Scan for the cell matching the given text and deliver its (x, y) coordinate at center. 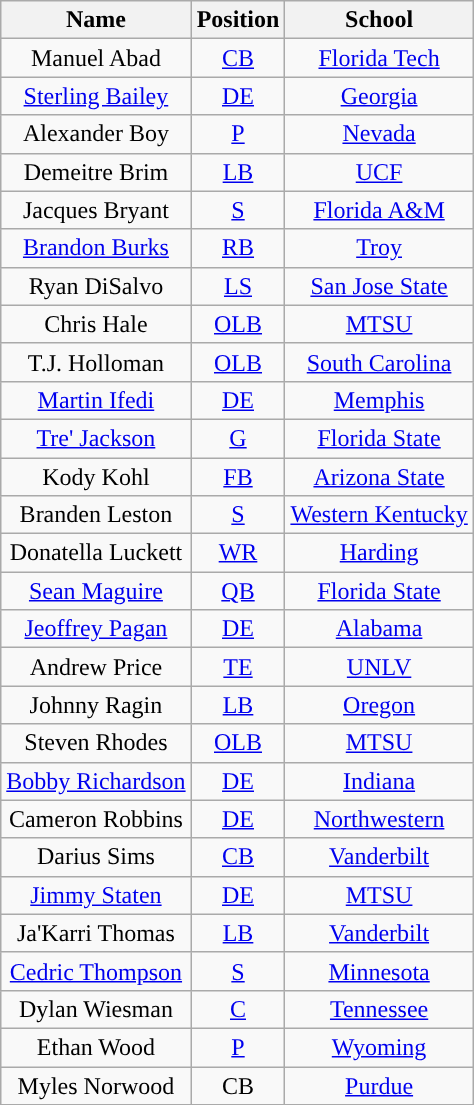
Cedric Thompson (96, 971)
Florida Tech (379, 58)
Minnesota (379, 971)
C (238, 1009)
Ryan DiSalvo (96, 286)
Florida A&M (379, 210)
Chris Hale (96, 324)
Demeitre Brim (96, 172)
Georgia (379, 96)
South Carolina (379, 362)
Alexander Boy (96, 134)
Tennessee (379, 1009)
Harding (379, 553)
Alabama (379, 629)
UNLV (379, 667)
Ja'Karri Thomas (96, 933)
School (379, 20)
Western Kentucky (379, 515)
Dylan Wiesman (96, 1009)
Manuel Abad (96, 58)
FB (238, 477)
QB (238, 591)
Oregon (379, 705)
Donatella Luckett (96, 553)
Steven Rhodes (96, 743)
Cameron Robbins (96, 819)
Northwestern (379, 819)
Johnny Ragin (96, 705)
Purdue (379, 1085)
Sean Maguire (96, 591)
Nevada (379, 134)
Brandon Burks (96, 248)
G (238, 438)
Andrew Price (96, 667)
Tre' Jackson (96, 438)
Jacques Bryant (96, 210)
Bobby Richardson (96, 781)
Wyoming (379, 1047)
Kody Kohl (96, 477)
Arizona State (379, 477)
Memphis (379, 400)
Troy (379, 248)
San Jose State (379, 286)
Name (96, 20)
RB (238, 248)
Sterling Bailey (96, 96)
T.J. Holloman (96, 362)
Jeoffrey Pagan (96, 629)
Jimmy Staten (96, 895)
LS (238, 286)
Branden Leston (96, 515)
Ethan Wood (96, 1047)
Darius Sims (96, 857)
UCF (379, 172)
Position (238, 20)
Myles Norwood (96, 1085)
Martin Ifedi (96, 400)
Indiana (379, 781)
WR (238, 553)
TE (238, 667)
